Scan for the cell matching the given text and deliver its (x, y) coordinate at center. 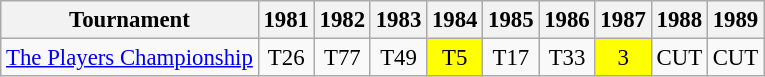
T26 (286, 58)
1981 (286, 20)
1987 (623, 20)
1983 (398, 20)
1984 (455, 20)
1989 (735, 20)
1988 (679, 20)
3 (623, 58)
T33 (567, 58)
The Players Championship (130, 58)
Tournament (130, 20)
T77 (342, 58)
T49 (398, 58)
1982 (342, 20)
T5 (455, 58)
1986 (567, 20)
1985 (511, 20)
T17 (511, 58)
